Output the [x, y] coordinate of the center of the cell containing the given text.  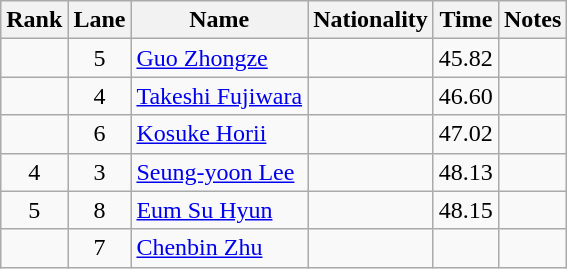
Notes [532, 20]
Kosuke Horii [220, 134]
Chenbin Zhu [220, 248]
Nationality [371, 20]
45.82 [466, 58]
Seung-yoon Lee [220, 172]
Time [466, 20]
Name [220, 20]
7 [100, 248]
Lane [100, 20]
46.60 [466, 96]
Eum Su Hyun [220, 210]
48.13 [466, 172]
47.02 [466, 134]
Rank [34, 20]
6 [100, 134]
Guo Zhongze [220, 58]
8 [100, 210]
3 [100, 172]
48.15 [466, 210]
Takeshi Fujiwara [220, 96]
